Capture the cell that displays the provided text and extract its [x, y] central coordinate. 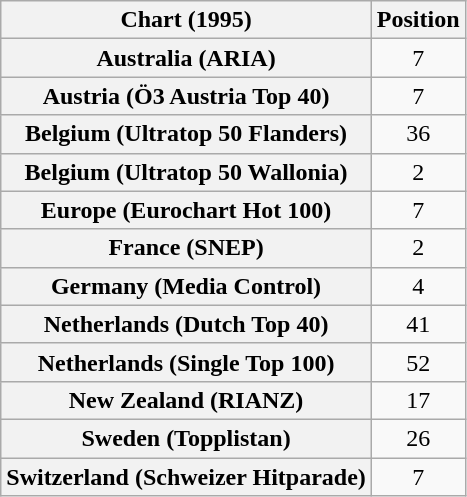
Germany (Media Control) [186, 286]
Chart (1995) [186, 20]
Netherlands (Dutch Top 40) [186, 324]
36 [418, 134]
Belgium (Ultratop 50 Wallonia) [186, 172]
52 [418, 362]
Europe (Eurochart Hot 100) [186, 210]
Switzerland (Schweizer Hitparade) [186, 477]
France (SNEP) [186, 248]
Netherlands (Single Top 100) [186, 362]
Austria (Ö3 Austria Top 40) [186, 96]
Belgium (Ultratop 50 Flanders) [186, 134]
4 [418, 286]
Australia (ARIA) [186, 58]
New Zealand (RIANZ) [186, 400]
41 [418, 324]
17 [418, 400]
26 [418, 438]
Sweden (Topplistan) [186, 438]
Position [418, 20]
